Find where the given text appears and provide that cell's center as [X, Y] coordinate. 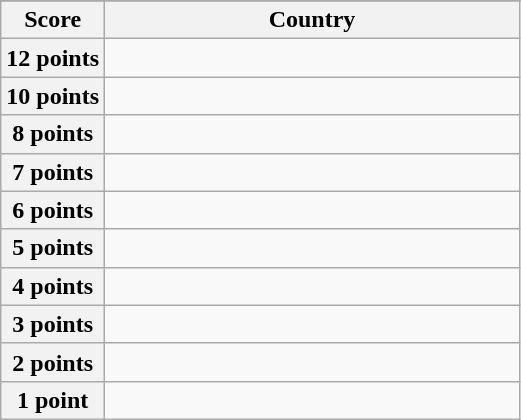
12 points [53, 58]
Score [53, 20]
10 points [53, 96]
3 points [53, 324]
7 points [53, 172]
2 points [53, 362]
6 points [53, 210]
8 points [53, 134]
5 points [53, 248]
1 point [53, 400]
Country [312, 20]
4 points [53, 286]
